Find where the given text appears and provide that cell's center as [x, y] coordinate. 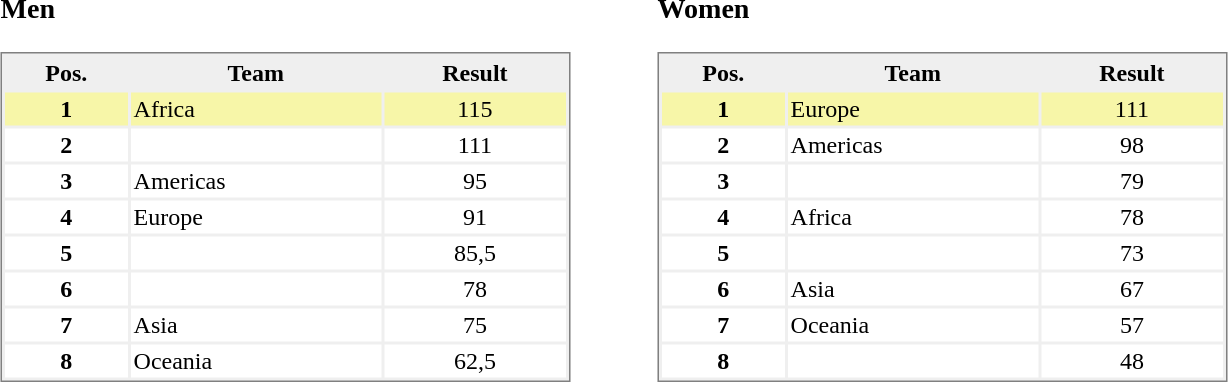
85,5 [475, 254]
62,5 [475, 362]
75 [475, 326]
98 [1132, 146]
95 [475, 182]
67 [1132, 290]
57 [1132, 326]
115 [475, 110]
48 [1132, 362]
91 [475, 218]
73 [1132, 254]
79 [1132, 182]
